Locate the cell with the specified text and output its (x, y) center coordinate. 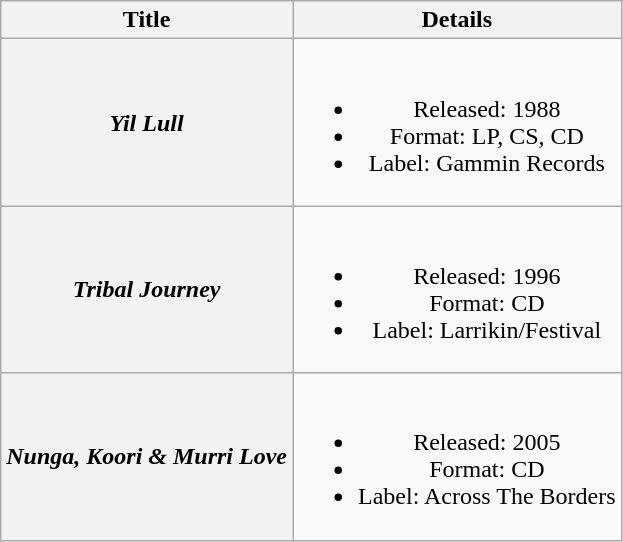
Released: 2005Format: CDLabel: Across The Borders (458, 456)
Title (147, 20)
Tribal Journey (147, 290)
Released: 1996Format: CDLabel: Larrikin/Festival (458, 290)
Yil Lull (147, 122)
Released: 1988Format: LP, CS, CDLabel: Gammin Records (458, 122)
Nunga, Koori & Murri Love (147, 456)
Details (458, 20)
